Find where the given text appears and provide that cell's center as (x, y) coordinate. 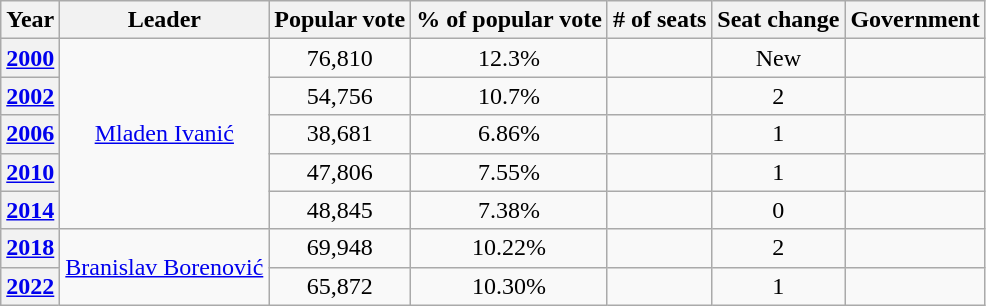
65,872 (340, 286)
Branislav Borenović (164, 267)
Seat change (778, 20)
2010 (30, 172)
2002 (30, 96)
2014 (30, 210)
69,948 (340, 248)
47,806 (340, 172)
2018 (30, 248)
38,681 (340, 134)
0 (778, 210)
10.30% (510, 286)
2006 (30, 134)
# of seats (659, 20)
% of popular vote (510, 20)
54,756 (340, 96)
New (778, 58)
7.38% (510, 210)
Leader (164, 20)
12.3% (510, 58)
10.22% (510, 248)
Popular vote (340, 20)
2022 (30, 286)
76,810 (340, 58)
7.55% (510, 172)
Government (915, 20)
2000 (30, 58)
10.7% (510, 96)
Mladen Ivanić (164, 134)
Year (30, 20)
48,845 (340, 210)
6.86% (510, 134)
